Determine the (X, Y) coordinate at the center of the cell enclosing the given text.  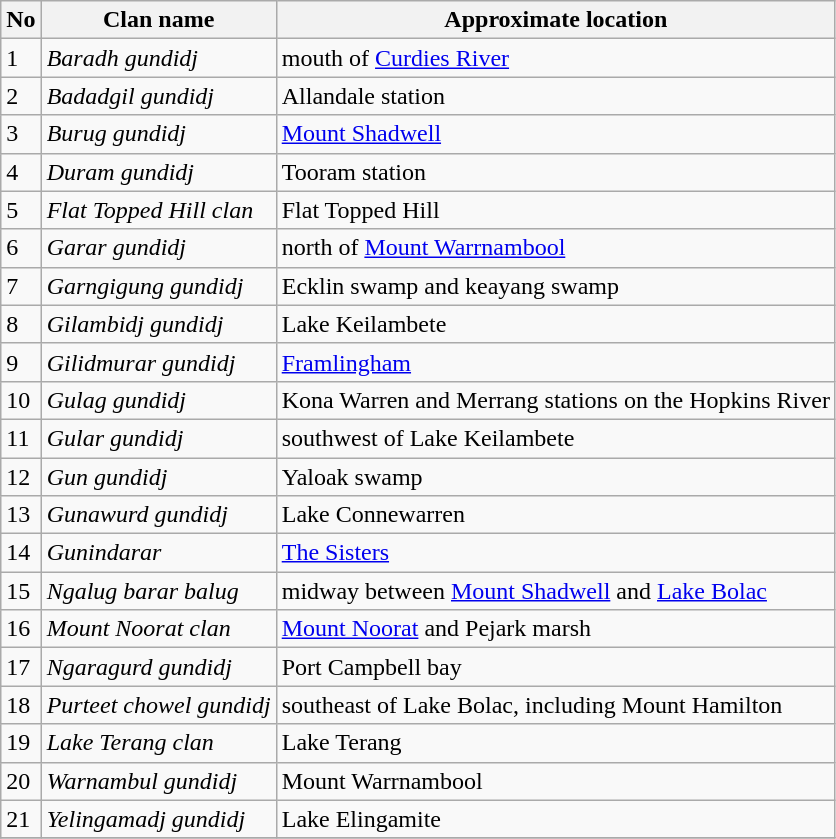
midway between Mount Shadwell and Lake Bolac (556, 591)
2 (21, 96)
Mount Noorat and Pejark marsh (556, 629)
5 (21, 210)
10 (21, 400)
north of Mount Warrnambool (556, 248)
Duram gundidj (158, 172)
Garar gundidj (158, 248)
21 (21, 819)
11 (21, 438)
Tooram station (556, 172)
Ngaragurd gundidj (158, 667)
Allandale station (556, 96)
southwest of Lake Keilambete (556, 438)
12 (21, 477)
Lake Keilambete (556, 324)
Mount Warrnambool (556, 781)
Gilidmurar gundidj (158, 362)
18 (21, 705)
southeast of Lake Bolac, including Mount Hamilton (556, 705)
mouth of Curdies River (556, 58)
Gunindarar (158, 553)
Approximate location (556, 20)
Warnambul gundidj (158, 781)
Gilambidj gundidj (158, 324)
Ngalug barar balug (158, 591)
14 (21, 553)
Purteet chowel gundidj (158, 705)
16 (21, 629)
19 (21, 743)
The Sisters (556, 553)
Port Campbell bay (556, 667)
1 (21, 58)
No (21, 20)
8 (21, 324)
7 (21, 286)
Lake Terang clan (158, 743)
Badadgil gundidj (158, 96)
13 (21, 515)
Framlingham (556, 362)
Lake Connewarren (556, 515)
Gun gundidj (158, 477)
Garngigung gundidj (158, 286)
Clan name (158, 20)
Flat Topped Hill clan (158, 210)
Gunawurd gundidj (158, 515)
4 (21, 172)
17 (21, 667)
Burug gundidj (158, 134)
Gular gundidj (158, 438)
Lake Terang (556, 743)
Lake Elingamite (556, 819)
Gulag gundidj (158, 400)
Yelingamadj gundidj (158, 819)
9 (21, 362)
Mount Noorat clan (158, 629)
6 (21, 248)
15 (21, 591)
Flat Topped Hill (556, 210)
Yaloak swamp (556, 477)
Ecklin swamp and keayang swamp (556, 286)
20 (21, 781)
Kona Warren and Merrang stations on the Hopkins River (556, 400)
Baradh gundidj (158, 58)
3 (21, 134)
Mount Shadwell (556, 134)
